Detect which cell encompasses the target text, then output its (x, y) center coordinate. 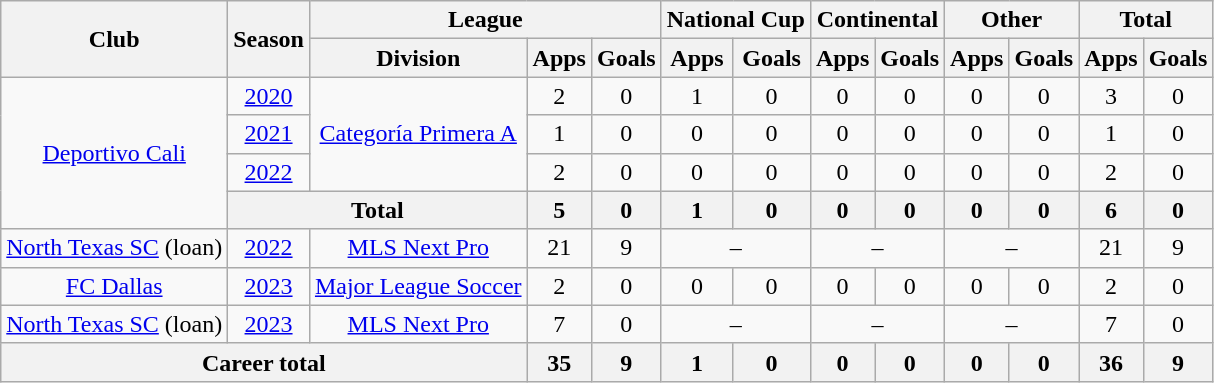
Career total (264, 362)
National Cup (736, 20)
League (485, 20)
Categoría Primera A (418, 134)
35 (559, 362)
Major League Soccer (418, 286)
Continental (877, 20)
5 (559, 210)
Deportivo Cali (114, 153)
Club (114, 39)
36 (1111, 362)
2020 (269, 96)
Other (1012, 20)
6 (1111, 210)
Season (269, 39)
Division (418, 58)
FC Dallas (114, 286)
2021 (269, 134)
3 (1111, 96)
